Scan for the cell matching the given text and deliver its (x, y) coordinate at center. 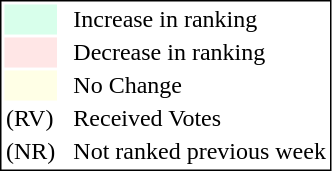
No Change (200, 85)
(RV) (30, 119)
Decrease in ranking (200, 53)
Increase in ranking (200, 19)
Not ranked previous week (200, 151)
Received Votes (200, 119)
(NR) (30, 151)
